Find where the given text appears and provide that cell's center as (X, Y) coordinate. 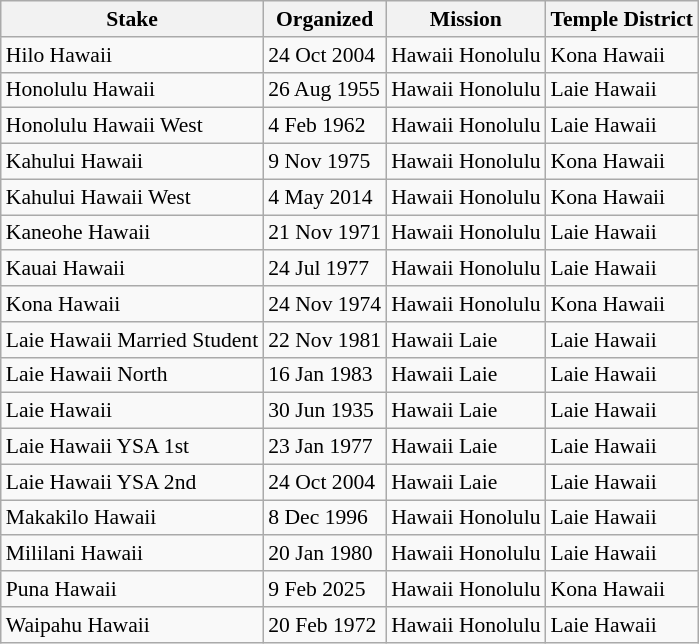
26 Aug 1955 (324, 90)
Laie Hawaii North (132, 375)
4 May 2014 (324, 197)
23 Jan 1977 (324, 447)
Laie Hawaii Married Student (132, 340)
9 Nov 1975 (324, 162)
Hilo Hawaii (132, 55)
20 Jan 1980 (324, 554)
Kauai Hawaii (132, 269)
9 Feb 2025 (324, 589)
Temple District (622, 19)
30 Jun 1935 (324, 411)
16 Jan 1983 (324, 375)
Laie Hawaii YSA 1st (132, 447)
8 Dec 1996 (324, 518)
Stake (132, 19)
Kahului Hawaii (132, 162)
24 Nov 1974 (324, 304)
Kaneohe Hawaii (132, 233)
Waipahu Hawaii (132, 625)
Mililani Hawaii (132, 554)
Mission (466, 19)
22 Nov 1981 (324, 340)
Honolulu Hawaii (132, 90)
20 Feb 1972 (324, 625)
Organized (324, 19)
24 Jul 1977 (324, 269)
Makakilo Hawaii (132, 518)
21 Nov 1971 (324, 233)
Honolulu Hawaii West (132, 126)
4 Feb 1962 (324, 126)
Kahului Hawaii West (132, 197)
Laie Hawaii YSA 2nd (132, 482)
Puna Hawaii (132, 589)
